Determine the [X, Y] coordinate at the center of the cell enclosing the given text.  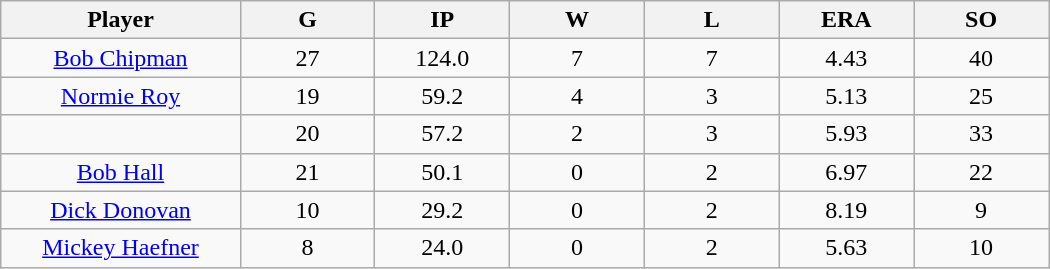
IP [442, 20]
SO [982, 20]
Mickey Haefner [120, 248]
22 [982, 172]
33 [982, 134]
40 [982, 58]
Dick Donovan [120, 210]
4.43 [846, 58]
8.19 [846, 210]
4 [578, 96]
59.2 [442, 96]
21 [308, 172]
Player [120, 20]
57.2 [442, 134]
G [308, 20]
L [712, 20]
Normie Roy [120, 96]
19 [308, 96]
Bob Hall [120, 172]
5.63 [846, 248]
27 [308, 58]
25 [982, 96]
124.0 [442, 58]
29.2 [442, 210]
5.13 [846, 96]
ERA [846, 20]
20 [308, 134]
Bob Chipman [120, 58]
W [578, 20]
9 [982, 210]
6.97 [846, 172]
50.1 [442, 172]
8 [308, 248]
24.0 [442, 248]
5.93 [846, 134]
